Detect which cell encompasses the target text, then output its [x, y] center coordinate. 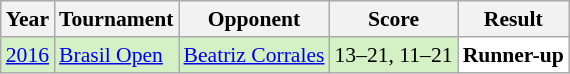
2016 [28, 55]
Runner-up [514, 55]
Opponent [254, 19]
Brasil Open [116, 55]
Beatriz Corrales [254, 55]
Tournament [116, 19]
13–21, 11–21 [394, 55]
Year [28, 19]
Result [514, 19]
Score [394, 19]
